Identify which cell holds the provided text, then report its [x, y] central coordinate. 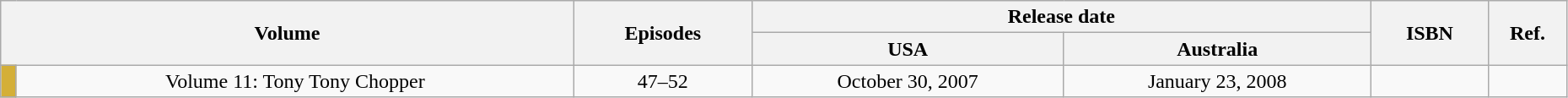
ISBN [1429, 33]
Release date [1061, 17]
USA [908, 49]
January 23, 2008 [1217, 81]
Volume [288, 33]
Australia [1217, 49]
47–52 [663, 81]
Volume 11: Tony Tony Chopper [295, 81]
October 30, 2007 [908, 81]
Episodes [663, 33]
Ref. [1528, 33]
